Return [X, Y] of the center of cell containing provided text 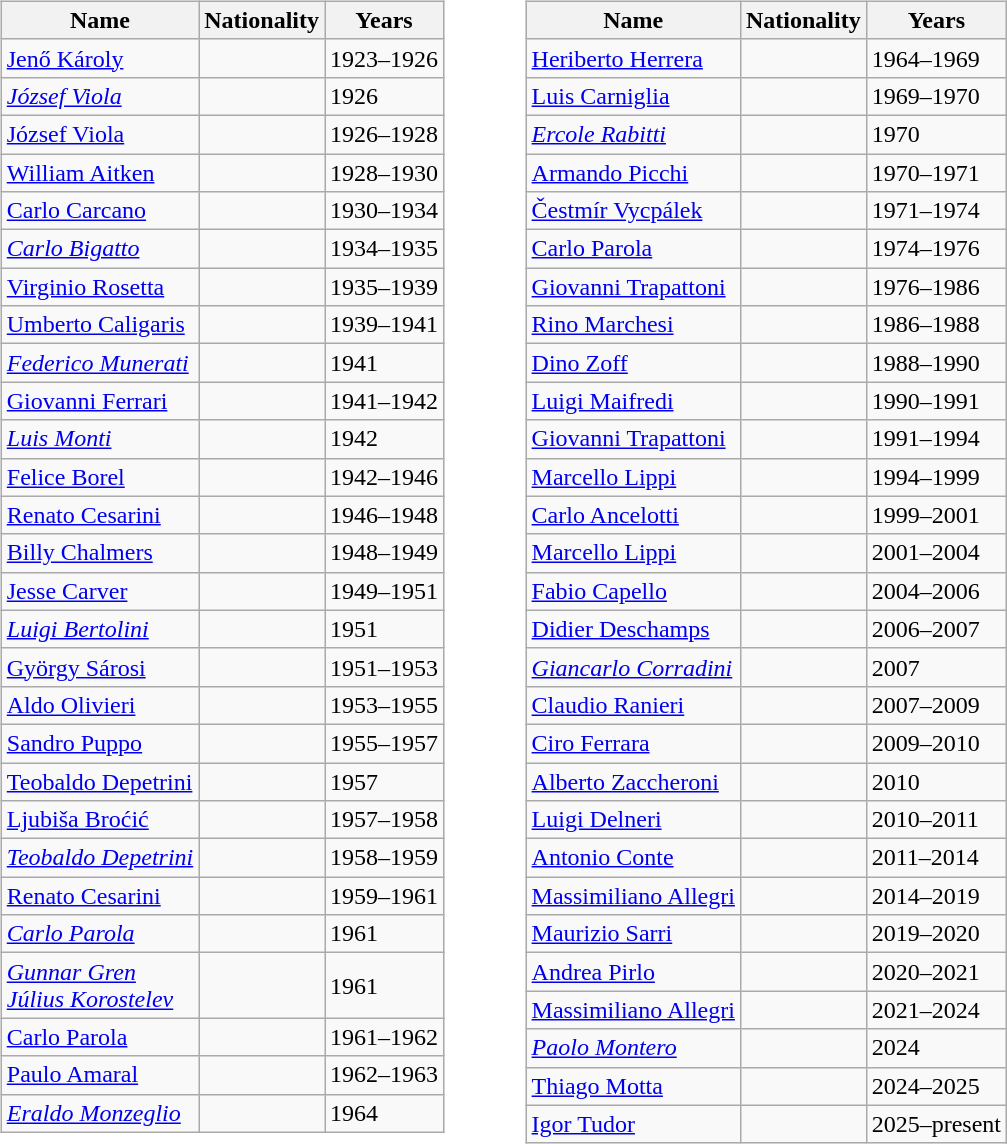
Jesse Carver [100, 591]
1939–1941 [384, 325]
1949–1951 [384, 591]
György Sárosi [100, 667]
Ercole Rabitti [633, 134]
Jenő Károly [100, 58]
1926–1928 [384, 134]
Dino Zoff [633, 363]
Igor Tudor [633, 1124]
2024–2025 [936, 1086]
1946–1948 [384, 515]
Luigi Maifredi [633, 401]
Giancarlo Corradini [633, 667]
2014–2019 [936, 896]
Paulo Amaral [100, 1075]
2010–2011 [936, 820]
Ljubiša Broćić [100, 820]
Giovanni Ferrari [100, 401]
Rino Marchesi [633, 325]
2006–2007 [936, 629]
Carlo Carcano [100, 211]
1958–1959 [384, 858]
2004–2006 [936, 591]
1951 [384, 629]
1942 [384, 439]
Luis Carniglia [633, 96]
Gunnar GrenJúlius Korostelev [100, 986]
2007 [936, 667]
1941–1942 [384, 401]
1970–1971 [936, 173]
Ciro Ferrara [633, 743]
Carlo Bigatto [100, 249]
Luigi Delneri [633, 820]
1988–1990 [936, 363]
Fabio Capello [633, 591]
Billy Chalmers [100, 553]
1955–1957 [384, 743]
1964 [384, 1113]
Čestmír Vycpálek [633, 211]
2010 [936, 781]
Virginio Rosetta [100, 287]
2024 [936, 1048]
1948–1949 [384, 553]
Didier Deschamps [633, 629]
1942–1946 [384, 477]
1964–1969 [936, 58]
Luigi Bertolini [100, 629]
1990–1991 [936, 401]
2020–2021 [936, 972]
2011–2014 [936, 858]
1970 [936, 134]
Thiago Motta [633, 1086]
1926 [384, 96]
Umberto Caligaris [100, 325]
Alberto Zaccheroni [633, 781]
Heriberto Herrera [633, 58]
1923–1926 [384, 58]
Armando Picchi [633, 173]
1991–1994 [936, 439]
Sandro Puppo [100, 743]
1969–1970 [936, 96]
Luis Monti [100, 439]
1971–1974 [936, 211]
1941 [384, 363]
1976–1986 [936, 287]
Maurizio Sarri [633, 934]
1974–1976 [936, 249]
1934–1935 [384, 249]
Claudio Ranieri [633, 705]
William Aitken [100, 173]
1986–1988 [936, 325]
2019–2020 [936, 934]
1935–1939 [384, 287]
Carlo Ancelotti [633, 515]
1994–1999 [936, 477]
1953–1955 [384, 705]
1930–1934 [384, 211]
Paolo Montero [633, 1048]
1961–1962 [384, 1037]
1951–1953 [384, 667]
1928–1930 [384, 173]
2021–2024 [936, 1010]
Federico Munerati [100, 363]
2001–2004 [936, 553]
Andrea Pirlo [633, 972]
Aldo Olivieri [100, 705]
Felice Borel [100, 477]
2009–2010 [936, 743]
2007–2009 [936, 705]
1962–1963 [384, 1075]
1959–1961 [384, 896]
1999–2001 [936, 515]
1957 [384, 781]
Eraldo Monzeglio [100, 1113]
Antonio Conte [633, 858]
2025–present [936, 1124]
1957–1958 [384, 820]
